Find where the given text appears and provide that cell's center as [x, y] coordinate. 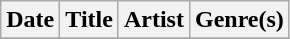
Date [30, 20]
Genre(s) [239, 20]
Title [90, 20]
Artist [154, 20]
